Return (x, y) of the center of cell containing provided text 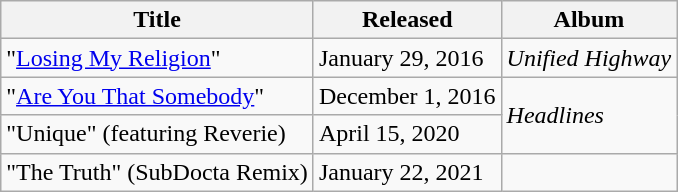
January 22, 2021 (407, 172)
"Are You That Somebody" (158, 96)
"Losing My Religion" (158, 58)
"The Truth" (SubDocta Remix) (158, 172)
December 1, 2016 (407, 96)
Released (407, 20)
January 29, 2016 (407, 58)
"Unique" (featuring Reverie) (158, 134)
Album (589, 20)
Unified Highway (589, 58)
Title (158, 20)
Headlines (589, 115)
April 15, 2020 (407, 134)
